Search for the cell housing the specified text and yield its (x, y) center coordinate. 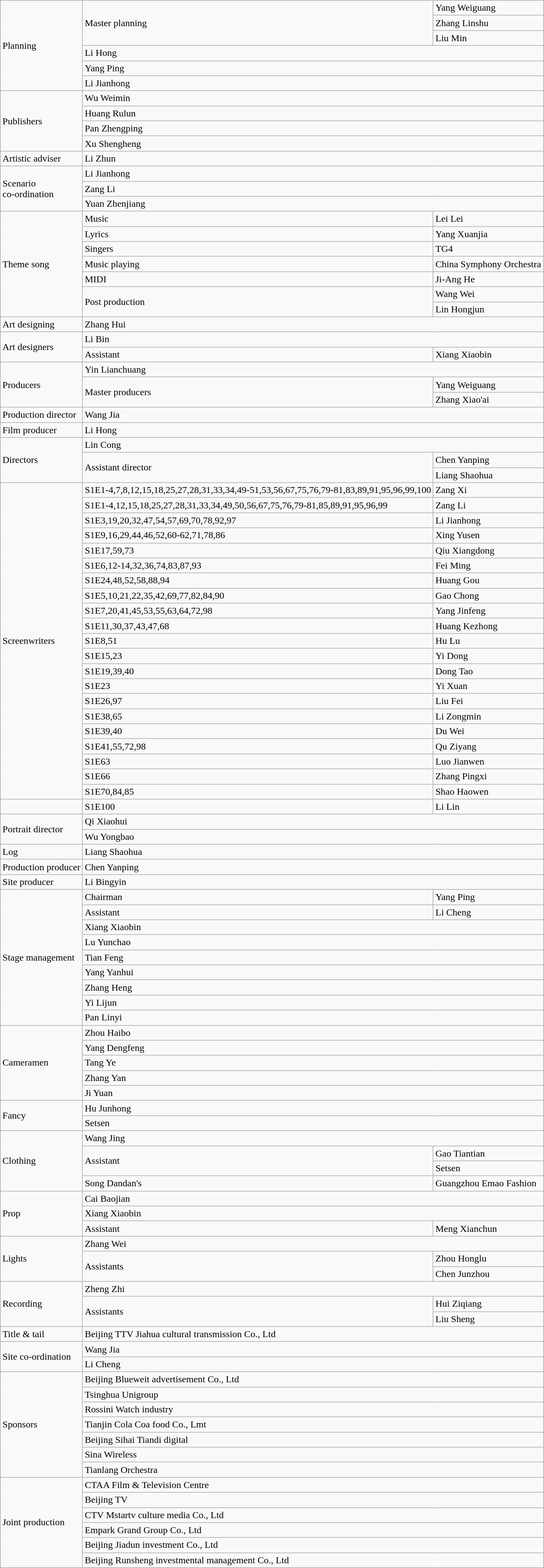
Wu Yongbao (313, 837)
Yin Lianchuang (313, 369)
Xu Shengheng (313, 143)
S1E8,51 (258, 641)
Zhang Xiao'ai (488, 400)
Luo Jianwen (488, 761)
Pan Linyi (313, 1018)
Zhang Hui (313, 324)
Meng Xianchun (488, 1229)
Film producer (42, 430)
S1E70,84,85 (258, 792)
Zhang Heng (313, 988)
Prop (42, 1214)
TG4 (488, 249)
Recording (42, 1304)
Tian Feng (313, 957)
Title & tail (42, 1334)
Zang Xi (488, 490)
Hui Ziqiang (488, 1304)
Lights (42, 1259)
Site producer (42, 882)
Production producer (42, 867)
Liu Fei (488, 701)
Gao Tiantian (488, 1153)
Lu Yunchao (313, 942)
Guangzhou Emao Fashion (488, 1184)
Wang Wei (488, 294)
Master producers (258, 392)
Hu Junhong (313, 1108)
Li Zongmin (488, 716)
Yi Dong (488, 656)
Portrait director (42, 829)
S1E63 (258, 761)
Joint production (42, 1522)
Tsinghua Unigroup (313, 1394)
Beijing TTV Jiahua cultural transmission Co., Ltd (313, 1334)
Zhang Wei (313, 1244)
S1E39,40 (258, 731)
Zhang Linshu (488, 23)
Huang Gou (488, 580)
Planning (42, 46)
Log (42, 852)
Yang Xuanjia (488, 234)
Zhang Yan (313, 1078)
Du Wei (488, 731)
Ji Yuan (313, 1093)
S1E38,65 (258, 716)
Lin Hongjun (488, 309)
CTV Mstartv culture media Co., Ltd (313, 1515)
S1E26,97 (258, 701)
Liu Sheng (488, 1319)
Yang Dengfeng (313, 1048)
Liu Min (488, 38)
Publishers (42, 121)
Beijing Sihai Tiandi digital (313, 1440)
Beijing Runsheng investmental management Co., Ltd (313, 1560)
Lin Cong (313, 445)
Tianjin Cola Coa food Co., Lmt (313, 1425)
CTAA Film & Television Centre (313, 1485)
Master planning (258, 23)
Li Bingyin (313, 882)
Shao Haowen (488, 792)
Tianlang Orchestra (313, 1470)
Dong Tao (488, 671)
S1E1-4,12,15,18,25,27,28,31,33,34,49,50,56,67,75,76,79-81,85,89,91,95,96,99 (258, 505)
Cai Baojian (313, 1199)
Xing Yusen (488, 535)
Sina Wireless (313, 1455)
Pan Zhengping (313, 128)
Production director (42, 415)
Ji-Ang He (488, 279)
S1E66 (258, 776)
Cameramen (42, 1063)
S1E11,30,37,43,47,68 (258, 626)
Li Zhun (313, 158)
Yi Lijun (313, 1003)
Singers (258, 249)
Lei Lei (488, 219)
Art designing (42, 324)
S1E15,23 (258, 656)
Li Lin (488, 807)
Zhou Haibo (313, 1033)
S1E17,59,73 (258, 550)
Zhang Pingxi (488, 776)
Directors (42, 460)
Zheng Zhi (313, 1289)
Fancy (42, 1115)
S1E24,48,52,58,88,94 (258, 580)
S1E23 (258, 686)
Beijing Blueweit advertisement Co., Ltd (313, 1379)
Site co-ordination (42, 1357)
Song Dandan's (258, 1184)
Qiu Xiangdong (488, 550)
Yi Xuan (488, 686)
Rossini Watch industry (313, 1410)
Stage management (42, 957)
Fei Ming (488, 565)
S1E100 (258, 807)
Music (258, 219)
Yang Jinfeng (488, 611)
Assistant director (258, 468)
Tang Ye (313, 1063)
Chen Junzhou (488, 1274)
Qu Ziyang (488, 746)
S1E6,12-14,32,36,74,83,87,93 (258, 565)
Beijing Jiadun investment Co., Ltd (313, 1545)
Sponsors (42, 1424)
Scenarioco-ordination (42, 188)
Zhou Honglu (488, 1259)
S1E1-4,7,8,12,15,18,25,27,28,31,33,34,49-51,53,56,67,75,76,79-81,83,89,91,95,96,99,100 (258, 490)
Wang Jing (313, 1138)
Hu Lu (488, 641)
Huang Rulun (313, 113)
S1E3,19,20,32,47,54,57,69,70,78,92,97 (258, 520)
Theme song (42, 264)
S1E9,16,29,44,46,52,60-62,71,78,86 (258, 535)
Art designers (42, 347)
Screenwriters (42, 641)
MIDI (258, 279)
Beijing TV (313, 1500)
Huang Kezhong (488, 626)
Empark Grand Group Co., Ltd (313, 1530)
Qi Xiaohui (313, 822)
S1E19,39,40 (258, 671)
Producers (42, 384)
Artistic adviser (42, 158)
Music playing (258, 264)
Chairman (258, 897)
S1E5,10,21,22,35,42,69,77,82,84,90 (258, 596)
Yuan Zhenjiang (313, 204)
Wu Weimin (313, 98)
Post production (258, 302)
Lyrics (258, 234)
China Symphony Orchestra (488, 264)
S1E7,20,41,45,53,55,63,64,72,98 (258, 611)
Clothing (42, 1161)
Gao Chong (488, 596)
S1E41,55,72,98 (258, 746)
Yang Yanhui (313, 972)
Li Bin (313, 339)
